From the cell containing the given text, extract its center point as [X, Y] coordinate. 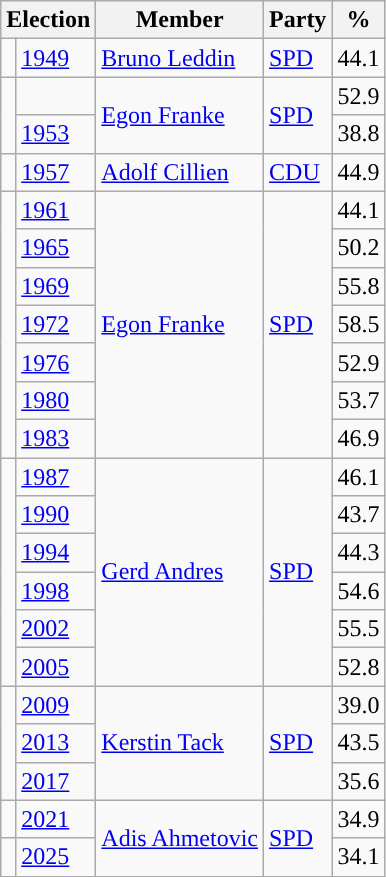
38.8 [358, 134]
2025 [56, 857]
Party [298, 20]
2005 [56, 667]
52.8 [358, 667]
1972 [56, 324]
1961 [56, 210]
39.0 [358, 705]
2021 [56, 819]
1994 [56, 553]
1987 [56, 477]
50.2 [358, 248]
2009 [56, 705]
43.7 [358, 515]
1980 [56, 400]
46.1 [358, 477]
54.6 [358, 591]
1976 [56, 362]
Adolf Cillien [180, 172]
1949 [56, 58]
1957 [56, 172]
Kerstin Tack [180, 743]
Bruno Leddin [180, 58]
58.5 [358, 324]
55.5 [358, 629]
55.8 [358, 286]
1953 [56, 134]
CDU [298, 172]
2013 [56, 743]
1965 [56, 248]
Gerd Andres [180, 572]
Election [48, 20]
44.9 [358, 172]
Member [180, 20]
53.7 [358, 400]
1969 [56, 286]
34.1 [358, 857]
46.9 [358, 438]
35.6 [358, 781]
1983 [56, 438]
Adis Ahmetovic [180, 838]
44.3 [358, 553]
1990 [56, 515]
2002 [56, 629]
34.9 [358, 819]
43.5 [358, 743]
1998 [56, 591]
2017 [56, 781]
% [358, 20]
